From the cell containing the given text, extract its center point as [x, y] coordinate. 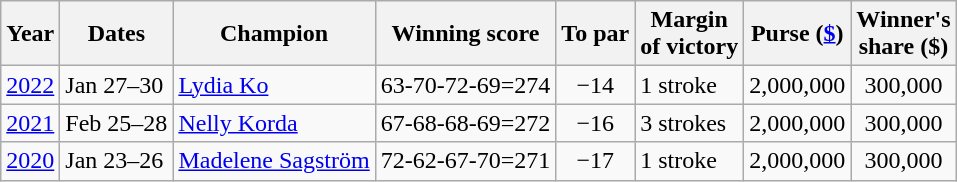
Winner'sshare ($) [904, 34]
Feb 25–28 [116, 123]
−14 [596, 85]
Champion [274, 34]
2022 [30, 85]
63-70-72-69=274 [466, 85]
67-68-68-69=272 [466, 123]
Year [30, 34]
Lydia Ko [274, 85]
Winning score [466, 34]
Madelene Sagström [274, 161]
3 strokes [690, 123]
Marginof victory [690, 34]
To par [596, 34]
Purse ($) [798, 34]
72-62-67-70=271 [466, 161]
−16 [596, 123]
2021 [30, 123]
Jan 27–30 [116, 85]
−17 [596, 161]
Dates [116, 34]
2020 [30, 161]
Jan 23–26 [116, 161]
Nelly Korda [274, 123]
